Return (x, y) of the center of cell containing provided text 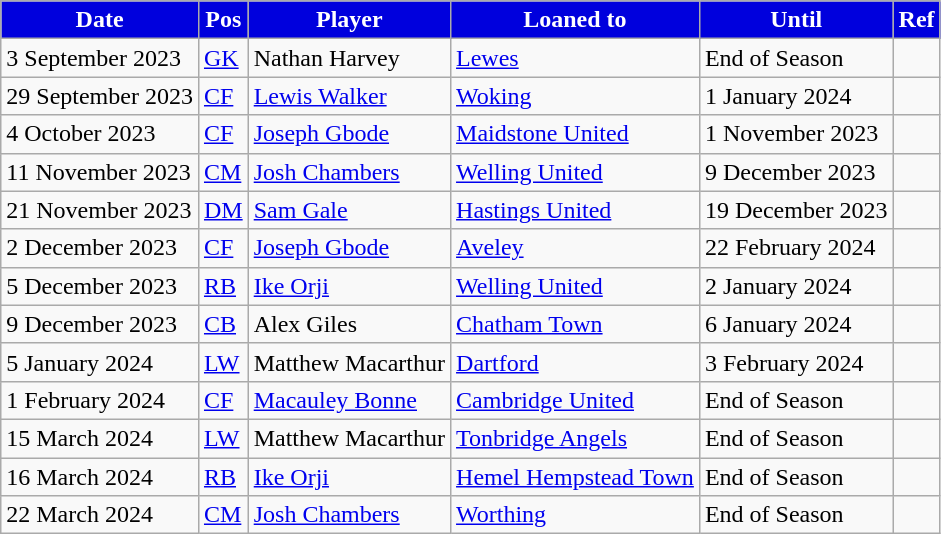
Hemel Hempstead Town (576, 477)
Until (796, 20)
Alex Giles (349, 324)
4 October 2023 (100, 134)
Sam Gale (349, 210)
DM (223, 210)
Ref (916, 20)
29 September 2023 (100, 96)
15 March 2024 (100, 438)
Lewes (576, 58)
19 December 2023 (796, 210)
6 January 2024 (796, 324)
3 September 2023 (100, 58)
2 December 2023 (100, 248)
CB (223, 324)
GK (223, 58)
Pos (223, 20)
3 February 2024 (796, 362)
Macauley Bonne (349, 400)
Maidstone United (576, 134)
5 January 2024 (100, 362)
Loaned to (576, 20)
22 March 2024 (100, 515)
Woking (576, 96)
2 January 2024 (796, 286)
21 November 2023 (100, 210)
Player (349, 20)
Date (100, 20)
22 February 2024 (796, 248)
Aveley (576, 248)
Chatham Town (576, 324)
Worthing (576, 515)
11 November 2023 (100, 172)
Dartford (576, 362)
5 December 2023 (100, 286)
16 March 2024 (100, 477)
Lewis Walker (349, 96)
1 November 2023 (796, 134)
Cambridge United (576, 400)
1 February 2024 (100, 400)
Hastings United (576, 210)
Tonbridge Angels (576, 438)
Nathan Harvey (349, 58)
1 January 2024 (796, 96)
